Pinpoint the cell where the given text exists, returning its [X, Y] midpoint coordinate. 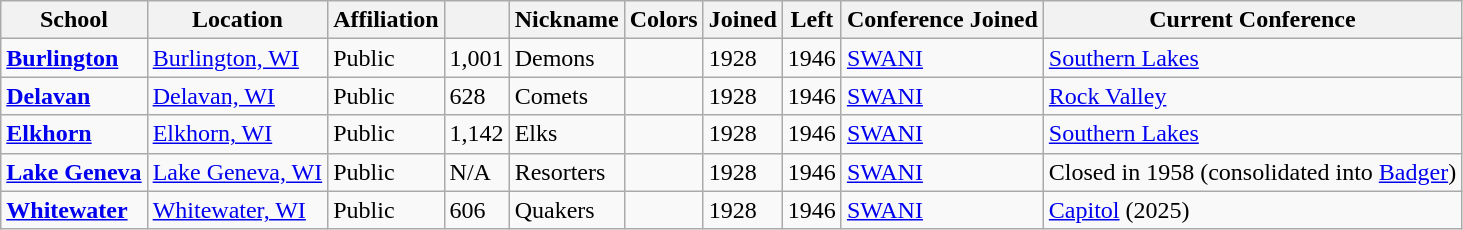
Whitewater, WI [238, 210]
Rock Valley [1252, 96]
628 [476, 96]
Resorters [566, 172]
Comets [566, 96]
Delavan [74, 96]
Location [238, 20]
Closed in 1958 (consolidated into Badger) [1252, 172]
Delavan, WI [238, 96]
Left [812, 20]
Elks [566, 134]
Affiliation [386, 20]
Demons [566, 58]
Conference Joined [942, 20]
Colors [664, 20]
Nickname [566, 20]
Elkhorn, WI [238, 134]
Lake Geneva, WI [238, 172]
Whitewater [74, 210]
Quakers [566, 210]
Lake Geneva [74, 172]
Burlington [74, 58]
1,142 [476, 134]
606 [476, 210]
N/A [476, 172]
Joined [742, 20]
Capitol (2025) [1252, 210]
Elkhorn [74, 134]
Current Conference [1252, 20]
Burlington, WI [238, 58]
1,001 [476, 58]
School [74, 20]
